Pinpoint the cell where the given text exists, returning its (x, y) midpoint coordinate. 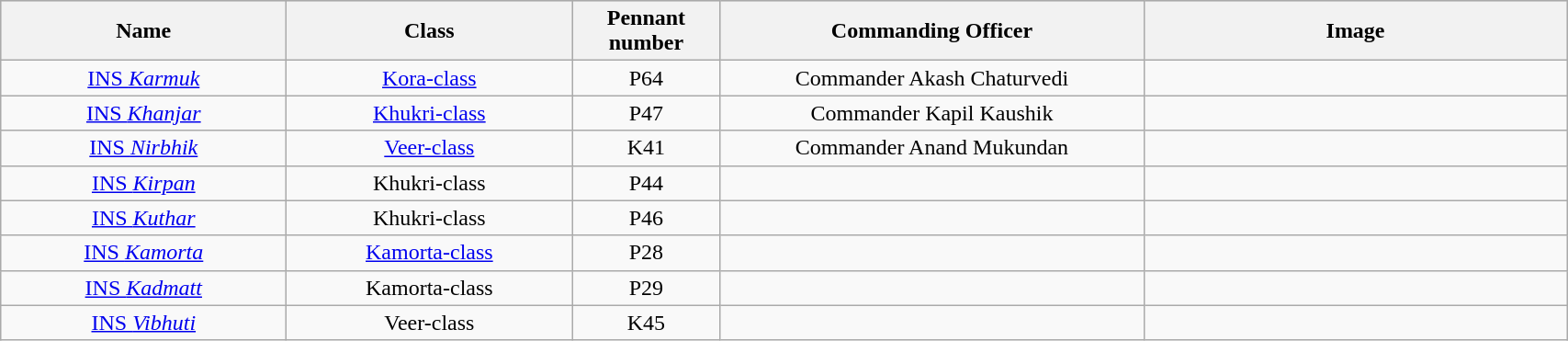
Commander Kapil Kaushik (931, 113)
INS Kadmatt (143, 288)
INS Khanjar (143, 113)
Pennant number (647, 31)
P46 (647, 218)
INS Vibhuti (143, 323)
K41 (647, 148)
Commanding Officer (931, 31)
Name (143, 31)
Class (430, 31)
Image (1356, 31)
P44 (647, 183)
P28 (647, 253)
P47 (647, 113)
Commander Anand Mukundan (931, 148)
K45 (647, 323)
INS Kamorta (143, 253)
INS Nirbhik (143, 148)
INS Karmuk (143, 78)
P29 (647, 288)
Kora-class (430, 78)
INS Kuthar (143, 218)
Commander Akash Chaturvedi (931, 78)
P64 (647, 78)
INS Kirpan (143, 183)
